Find where the given text appears and provide that cell's center as [x, y] coordinate. 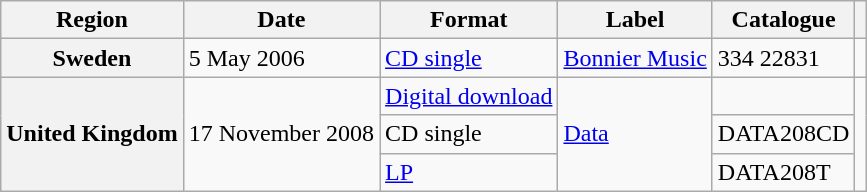
Label [635, 20]
Digital download [469, 96]
Bonnier Music [635, 58]
United Kingdom [92, 134]
Region [92, 20]
Date [281, 20]
DATA208CD [783, 134]
DATA208T [783, 172]
334 22831 [783, 58]
Data [635, 134]
LP [469, 172]
Catalogue [783, 20]
Format [469, 20]
17 November 2008 [281, 134]
5 May 2006 [281, 58]
Sweden [92, 58]
